Identify which cell holds the provided text, then report its (x, y) central coordinate. 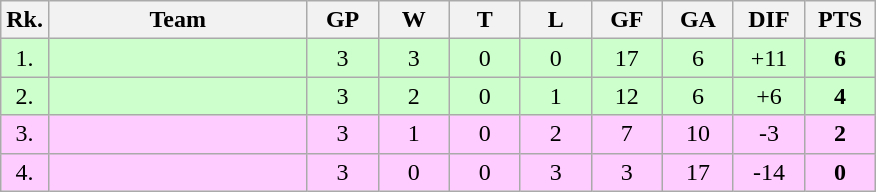
GA (698, 20)
GF (626, 20)
3. (25, 134)
2. (25, 96)
T (484, 20)
Rk. (25, 20)
Team (178, 20)
1. (25, 58)
12 (626, 96)
7 (626, 134)
DIF (768, 20)
-14 (768, 172)
+6 (768, 96)
10 (698, 134)
-3 (768, 134)
4. (25, 172)
+11 (768, 58)
4 (840, 96)
PTS (840, 20)
W (414, 20)
L (556, 20)
GP (342, 20)
